Scan for the cell matching the given text and deliver its (x, y) coordinate at center. 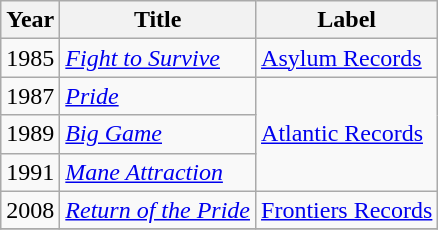
Atlantic Records (347, 134)
2008 (30, 210)
Pride (158, 96)
Title (158, 20)
Big Game (158, 134)
Label (347, 20)
Frontiers Records (347, 210)
Year (30, 20)
Return of the Pride (158, 210)
1991 (30, 172)
Asylum Records (347, 58)
1985 (30, 58)
Mane Attraction (158, 172)
Fight to Survive (158, 58)
1989 (30, 134)
1987 (30, 96)
